Locate the cell with the specified text and output its (X, Y) center coordinate. 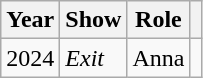
Exit (94, 58)
Role (158, 20)
Year (30, 20)
Show (94, 20)
Anna (158, 58)
2024 (30, 58)
